Locate the cell with the specified text and output its [x, y] center coordinate. 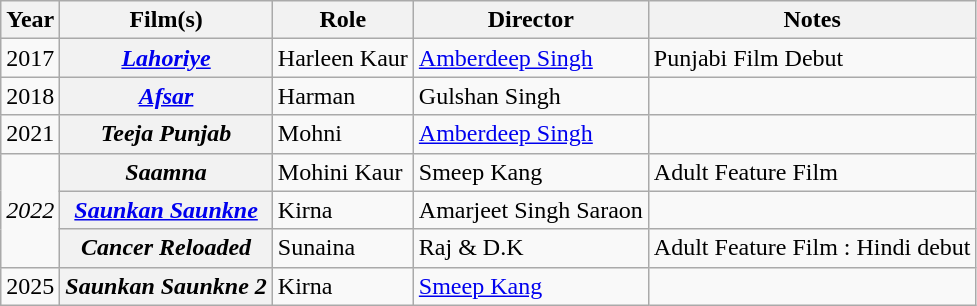
Teeja Punjab [166, 134]
Gulshan Singh [530, 96]
Mohini Kaur [342, 172]
Film(s) [166, 20]
Harman [342, 96]
2025 [30, 286]
2021 [30, 134]
Saamna [166, 172]
Sunaina [342, 248]
Adult Feature Film [812, 172]
Lahoriye [166, 58]
Notes [812, 20]
Saunkan Saunkne 2 [166, 286]
2022 [30, 210]
2017 [30, 58]
Mohni [342, 134]
2018 [30, 96]
Amarjeet Singh Saraon [530, 210]
Punjabi Film Debut [812, 58]
Adult Feature Film : Hindi debut [812, 248]
Raj & D.K [530, 248]
Afsar [166, 96]
Cancer Reloaded [166, 248]
Director [530, 20]
Role [342, 20]
Saunkan Saunkne [166, 210]
Harleen Kaur [342, 58]
Year [30, 20]
